For the text-containing cell, return its midpoint in [x, y] coordinate format. 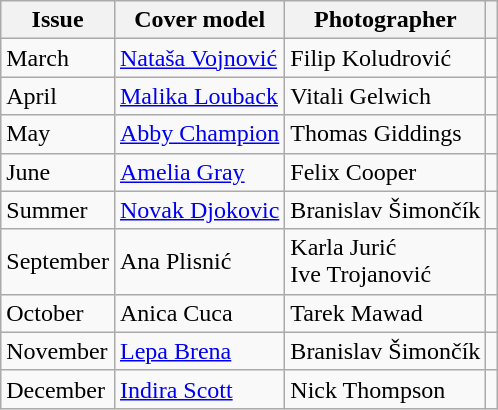
November [58, 351]
Ana Plisnić [199, 262]
Indira Scott [199, 389]
May [58, 134]
Summer [58, 210]
December [58, 389]
Issue [58, 20]
Photographer [386, 20]
Nick Thompson [386, 389]
Vitali Gelwich [386, 96]
Abby Champion [199, 134]
March [58, 58]
September [58, 262]
Filip Koludrović [386, 58]
June [58, 172]
Lepa Brena [199, 351]
Tarek Mawad [386, 313]
Cover model [199, 20]
Felix Cooper [386, 172]
Nataša Vojnović [199, 58]
Malika Louback [199, 96]
Anica Cuca [199, 313]
October [58, 313]
Novak Djokovic [199, 210]
Thomas Giddings [386, 134]
April [58, 96]
Amelia Gray [199, 172]
Karla JurićIve Trojanović [386, 262]
